Scan for the cell matching the given text and deliver its (x, y) coordinate at center. 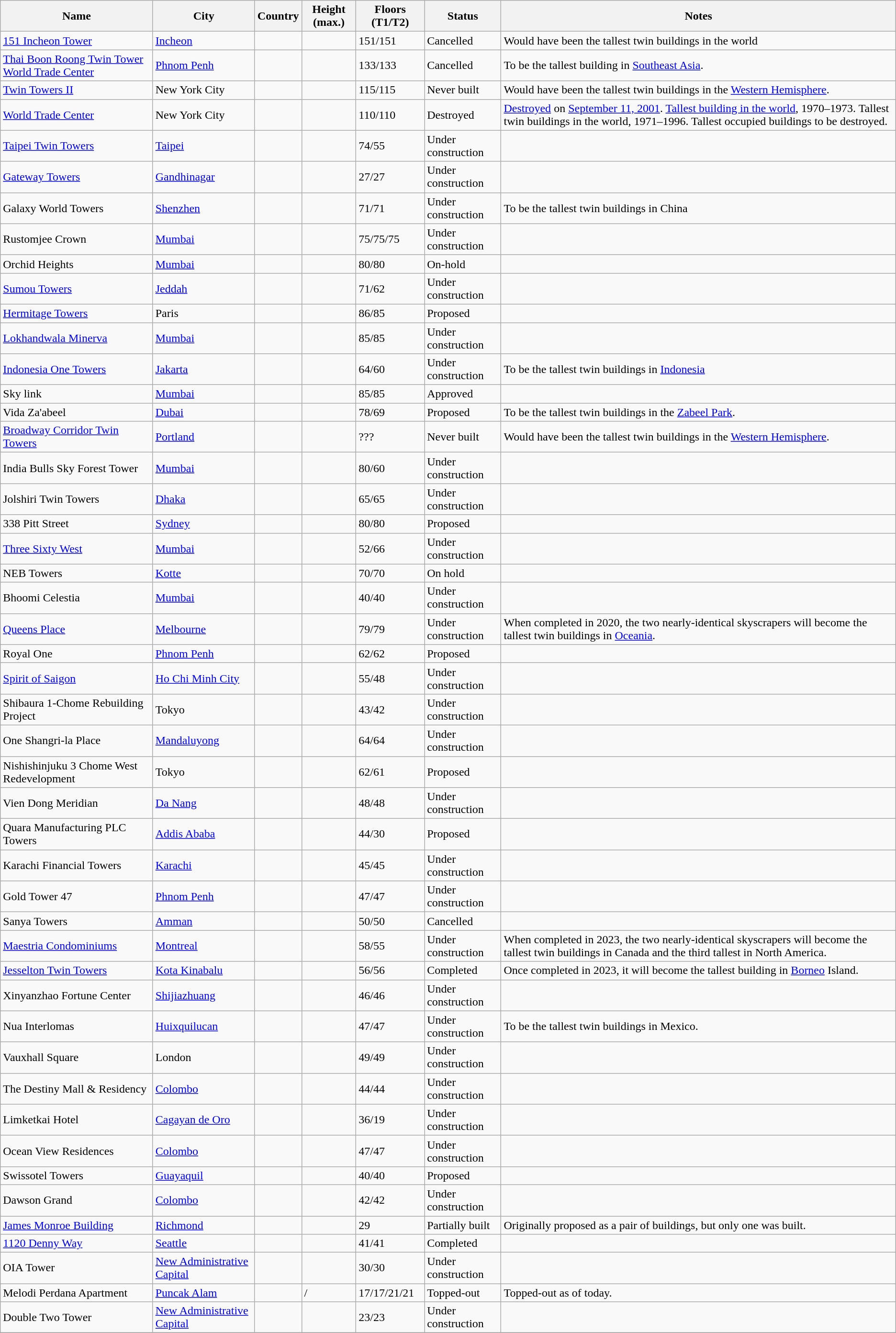
Notes (698, 16)
The Destiny Mall & Residency (77, 1089)
Richmond (204, 1225)
Vida Za'abeel (77, 412)
338 Pitt Street (77, 524)
Nishishinjuku 3 Chome West Redevelopment (77, 772)
Jolshiri Twin Towers (77, 499)
Hermitage Towers (77, 313)
Sanya Towers (77, 921)
Karachi (204, 866)
Originally proposed as a pair of buildings, but only one was built. (698, 1225)
Once completed in 2023, it will become the tallest building in Borneo Island. (698, 971)
Sumou Towers (77, 288)
Incheon (204, 41)
Would have been the tallest twin buildings in the world (698, 41)
Karachi Financial Towers (77, 866)
151/151 (391, 41)
58/55 (391, 946)
Portland (204, 437)
29 (391, 1225)
Shijiazhuang (204, 995)
Name (77, 16)
Cagayan de Oro (204, 1119)
Dubai (204, 412)
79/79 (391, 629)
Nua Interlomas (77, 1027)
62/62 (391, 654)
Sydney (204, 524)
Three Sixty West (77, 549)
Jesselton Twin Towers (77, 971)
Broadway Corridor Twin Towers (77, 437)
Topped-out as of today. (698, 1293)
Dhaka (204, 499)
78/69 (391, 412)
Galaxy World Towers (77, 208)
City (204, 16)
80/60 (391, 468)
Double Two Tower (77, 1318)
Melodi Perdana Apartment (77, 1293)
/ (329, 1293)
Country (278, 16)
Ocean View Residences (77, 1151)
62/61 (391, 772)
Mandaluyong (204, 740)
Kotte (204, 573)
23/23 (391, 1318)
151 Incheon Tower (77, 41)
50/50 (391, 921)
Partially built (463, 1225)
Topped-out (463, 1293)
Destroyed (463, 115)
64/60 (391, 370)
27/27 (391, 177)
Quara Manufacturing PLC Towers (77, 834)
46/46 (391, 995)
Indonesia One Towers (77, 370)
Paris (204, 313)
Bhoomi Celestia (77, 598)
1120 Denny Way (77, 1243)
Floors (T1/T2) (391, 16)
43/42 (391, 710)
41/41 (391, 1243)
70/70 (391, 573)
71/71 (391, 208)
Guayaquil (204, 1175)
30/30 (391, 1268)
??? (391, 437)
Sky link (77, 394)
Jakarta (204, 370)
To be the tallest twin buildings in Indonesia (698, 370)
Amman (204, 921)
London (204, 1057)
One Shangri-la Place (77, 740)
Shenzhen (204, 208)
On-hold (463, 264)
115/115 (391, 90)
49/49 (391, 1057)
56/56 (391, 971)
Jeddah (204, 288)
Rustomjee Crown (77, 239)
Dawson Grand (77, 1200)
Spirit of Saigon (77, 678)
India Bulls Sky Forest Tower (77, 468)
133/133 (391, 65)
On hold (463, 573)
Gateway Towers (77, 177)
17/17/21/21 (391, 1293)
Lokhandwala Minerva (77, 338)
45/45 (391, 866)
75/75/75 (391, 239)
Melbourne (204, 629)
When completed in 2023, the two nearly-identical skyscrapers will become the tallest twin buildings in Canada and the third tallest in North America. (698, 946)
71/62 (391, 288)
Thai Boon Roong Twin Tower World Trade Center (77, 65)
110/110 (391, 115)
To be the tallest twin buildings in Mexico. (698, 1027)
OIA Tower (77, 1268)
36/19 (391, 1119)
Puncak Alam (204, 1293)
Queens Place (77, 629)
44/44 (391, 1089)
42/42 (391, 1200)
To be the tallest building in Southeast Asia. (698, 65)
Taipei Twin Towers (77, 146)
Limketkai Hotel (77, 1119)
48/48 (391, 803)
Montreal (204, 946)
Xinyanzhao Fortune Center (77, 995)
Shibaura 1-Chome Rebuilding Project (77, 710)
44/30 (391, 834)
Vauxhall Square (77, 1057)
Seattle (204, 1243)
James Monroe Building (77, 1225)
To be the tallest twin buildings in China (698, 208)
Approved (463, 394)
To be the tallest twin buildings in the Zabeel Park. (698, 412)
74/55 (391, 146)
Swissotel Towers (77, 1175)
Gold Tower 47 (77, 896)
Maestria Condominiums (77, 946)
Status (463, 16)
Addis Ababa (204, 834)
World Trade Center (77, 115)
Vien Dong Meridian (77, 803)
55/48 (391, 678)
Kota Kinabalu (204, 971)
65/65 (391, 499)
When completed in 2020, the two nearly-identical skyscrapers will become the tallest twin buildings in Oceania. (698, 629)
Gandhinagar (204, 177)
52/66 (391, 549)
Orchid Heights (77, 264)
86/85 (391, 313)
Da Nang (204, 803)
Taipei (204, 146)
Ho Chi Minh City (204, 678)
Huixquilucan (204, 1027)
NEB Towers (77, 573)
Twin Towers II (77, 90)
64/64 (391, 740)
Height (max.) (329, 16)
Royal One (77, 654)
